From the cell containing the given text, extract its center point as [x, y] coordinate. 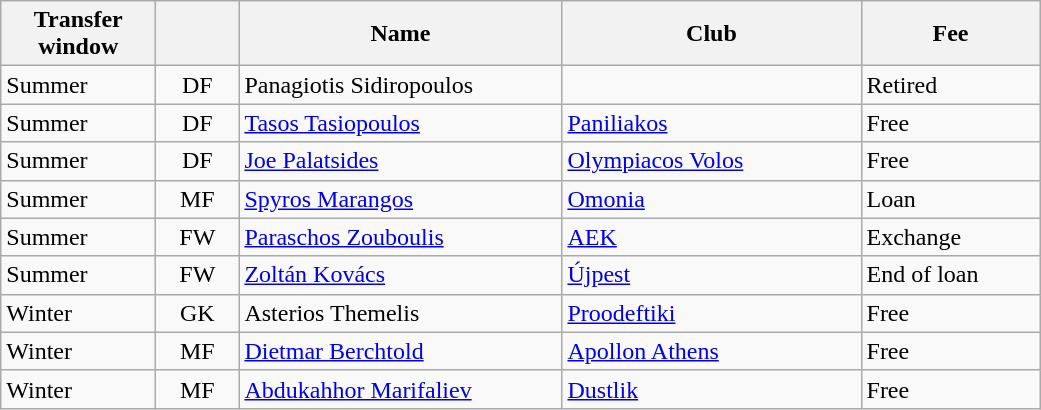
Újpest [712, 275]
Asterios Themelis [400, 313]
Loan [950, 199]
Proodeftiki [712, 313]
Fee [950, 34]
Retired [950, 85]
GK [198, 313]
Joe Palatsides [400, 161]
Zoltán Kovács [400, 275]
Paraschos Zouboulis [400, 237]
Panagiotis Sidiropoulos [400, 85]
AEK [712, 237]
Spyros Marangos [400, 199]
Dietmar Berchtold [400, 351]
Olympiacos Volos [712, 161]
Paniliakos [712, 123]
Club [712, 34]
Abdukahhor Marifaliev [400, 389]
Tasos Tasiopoulos [400, 123]
Transfer window [78, 34]
Name [400, 34]
End of loan [950, 275]
Dustlik [712, 389]
Apollon Athens [712, 351]
Omonia [712, 199]
Exchange [950, 237]
